Pinpoint the cell where the given text exists, returning its (x, y) midpoint coordinate. 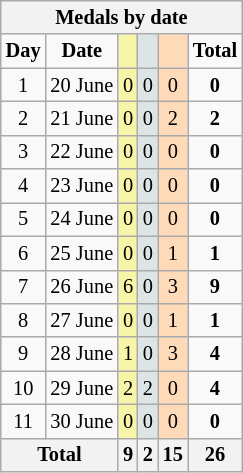
26 (215, 455)
25 June (82, 253)
5 (24, 219)
Day (24, 51)
21 June (82, 118)
28 June (82, 354)
24 June (82, 219)
30 June (82, 421)
26 June (82, 287)
Medals by date (122, 17)
27 June (82, 320)
23 June (82, 186)
10 (24, 388)
29 June (82, 388)
20 June (82, 85)
11 (24, 421)
22 June (82, 152)
7 (24, 287)
8 (24, 320)
Date (82, 51)
15 (173, 455)
